Search for the cell housing the specified text and yield its (X, Y) center coordinate. 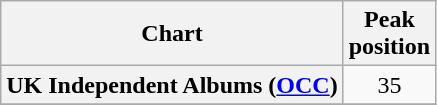
Chart (172, 34)
UK Independent Albums (OCC) (172, 85)
Peakposition (389, 34)
35 (389, 85)
